From the cell containing the given text, extract its center point as [x, y] coordinate. 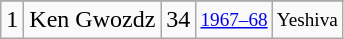
Ken Gwozdz [92, 20]
1 [12, 20]
1967–68 [234, 20]
34 [178, 20]
Yeshiva [307, 20]
